Determine the [X, Y] coordinate at the center of the cell enclosing the given text.  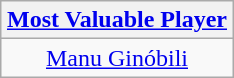
Most Valuable Player [116, 20]
Manu Ginóbili [116, 58]
